Output the (x, y) coordinate of the center of the cell containing the given text.  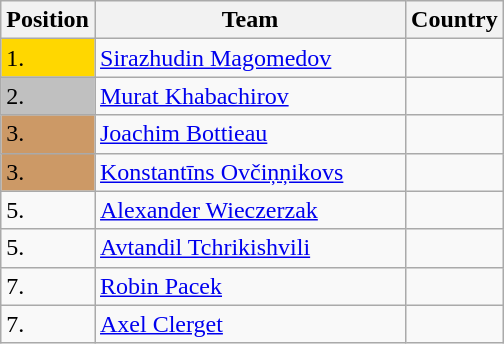
Sirazhudin Magomedov (250, 58)
Team (250, 20)
Axel Clerget (250, 324)
Avtandil Tchrikishvili (250, 248)
Alexander Wieczerzak (250, 210)
Joachim Bottieau (250, 134)
1. (48, 58)
Country (455, 20)
Position (48, 20)
Murat Khabachirov (250, 96)
2. (48, 96)
Robin Pacek (250, 286)
Konstantīns Ovčiņņikovs (250, 172)
